Pinpoint the cell where the given text exists, returning its (X, Y) midpoint coordinate. 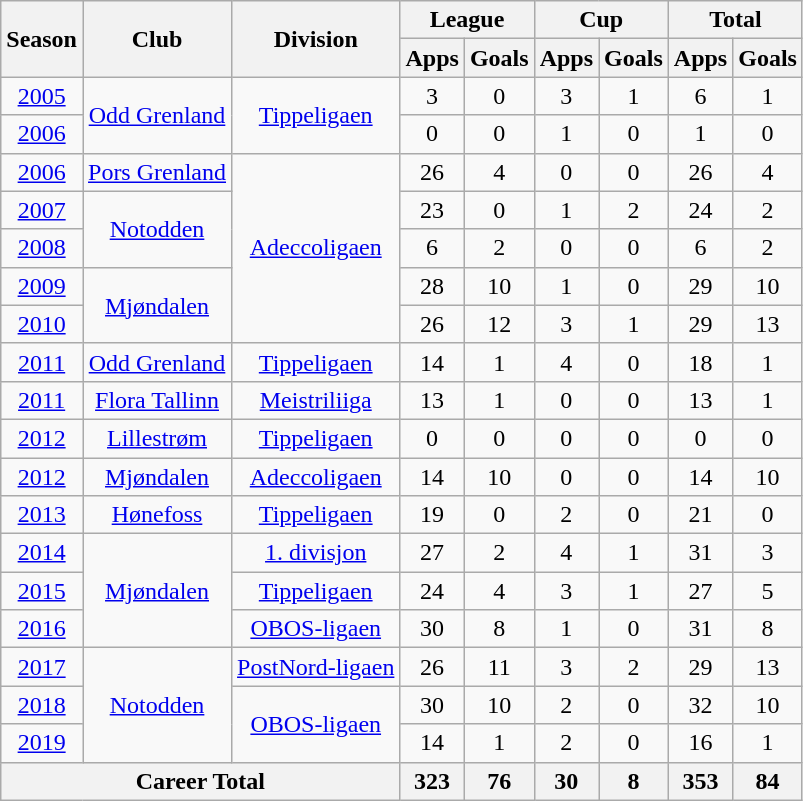
2017 (42, 667)
11 (499, 667)
16 (700, 743)
Cup (601, 20)
2013 (42, 515)
2007 (42, 210)
32 (700, 705)
19 (432, 515)
18 (700, 362)
12 (499, 324)
Career Total (200, 781)
2018 (42, 705)
2010 (42, 324)
2016 (42, 629)
2015 (42, 591)
353 (700, 781)
Meistriliiga (316, 400)
2014 (42, 553)
5 (768, 591)
76 (499, 781)
Club (156, 39)
2019 (42, 743)
Total (735, 20)
2005 (42, 96)
23 (432, 210)
84 (768, 781)
PostNord-ligaen (316, 667)
Division (316, 39)
Hønefoss (156, 515)
Season (42, 39)
Flora Tallinn (156, 400)
21 (700, 515)
323 (432, 781)
1. divisjon (316, 553)
28 (432, 286)
Pors Grenland (156, 172)
2008 (42, 248)
2009 (42, 286)
Lillestrøm (156, 438)
League (467, 20)
